Extract the [X, Y] coordinate from the center of the cell holding the provided text.  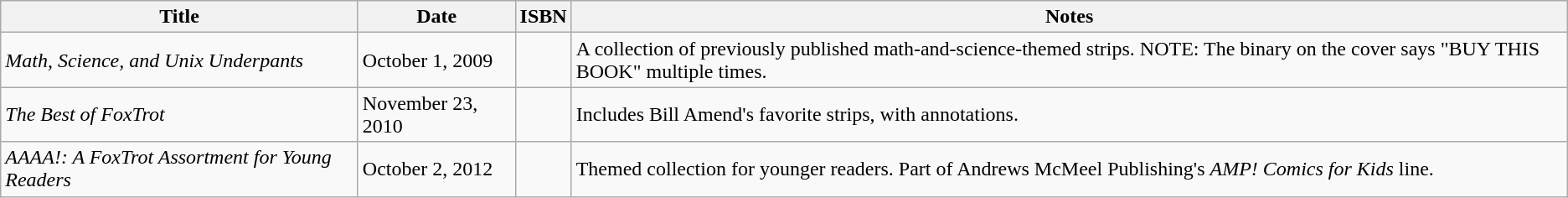
The Best of FoxTrot [179, 114]
A collection of previously published math-and-science-themed strips. NOTE: The binary on the cover says "BUY THIS BOOK" multiple times. [1069, 60]
Title [179, 17]
Notes [1069, 17]
Themed collection for younger readers. Part of Andrews McMeel Publishing's AMP! Comics for Kids line. [1069, 169]
October 2, 2012 [436, 169]
November 23, 2010 [436, 114]
October 1, 2009 [436, 60]
Date [436, 17]
Includes Bill Amend's favorite strips, with annotations. [1069, 114]
ISBN [543, 17]
AAAA!: A FoxTrot Assortment for Young Readers [179, 169]
Math, Science, and Unix Underpants [179, 60]
